Identify which cell holds the provided text, then report its (X, Y) central coordinate. 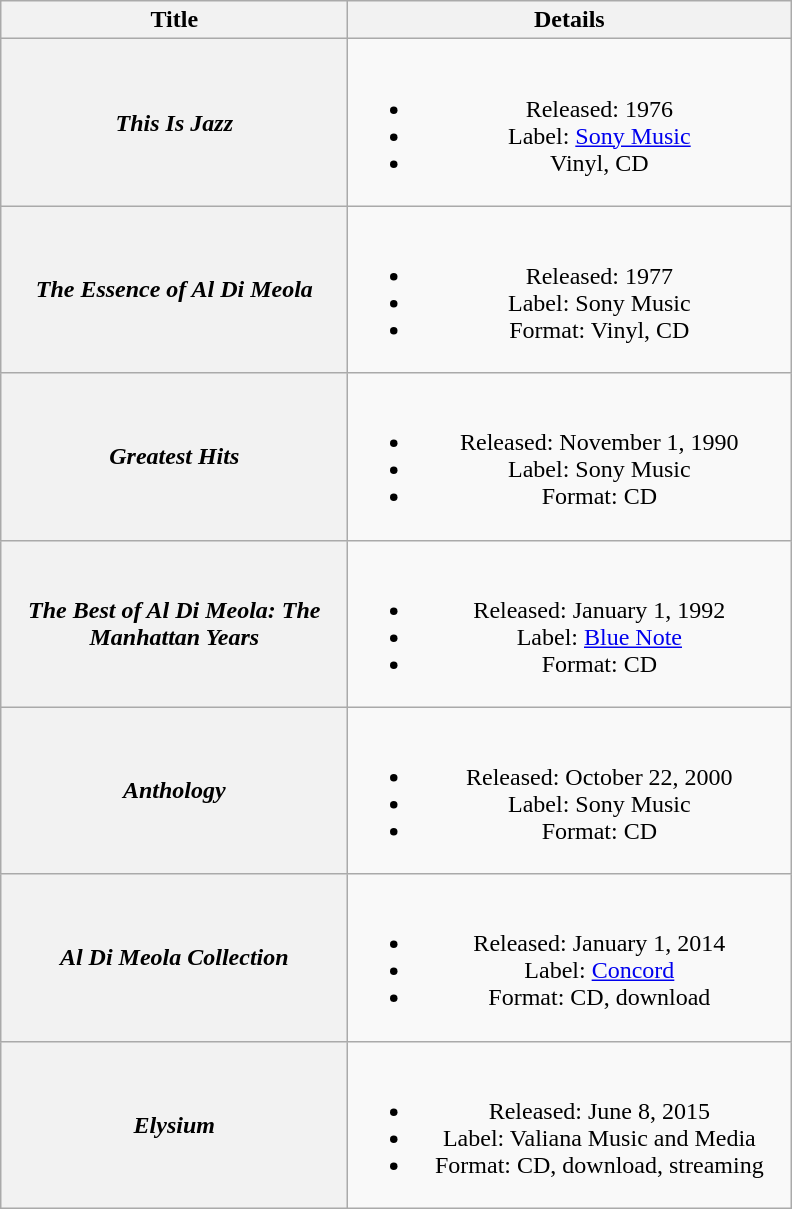
Released: January 1, 2014Label: ConcordFormat: CD, download (570, 958)
The Best of Al Di Meola: The Manhattan Years (174, 624)
Greatest Hits (174, 456)
Al Di Meola Collection (174, 958)
Released: January 1, 1992Label: Blue NoteFormat: CD (570, 624)
Released: November 1, 1990Label: Sony MusicFormat: CD (570, 456)
Released: June 8, 2015Label: Valiana Music and MediaFormat: CD, download, streaming (570, 1124)
Released: 1976Label: Sony MusicVinyl, CD (570, 122)
Details (570, 20)
Released: 1977Label: Sony MusicFormat: Vinyl, CD (570, 290)
The Essence of Al Di Meola (174, 290)
Title (174, 20)
Released: October 22, 2000Label: Sony MusicFormat: CD (570, 790)
Anthology (174, 790)
This Is Jazz (174, 122)
Elysium (174, 1124)
